Extract the [X, Y] coordinate from the center of the cell holding the provided text.  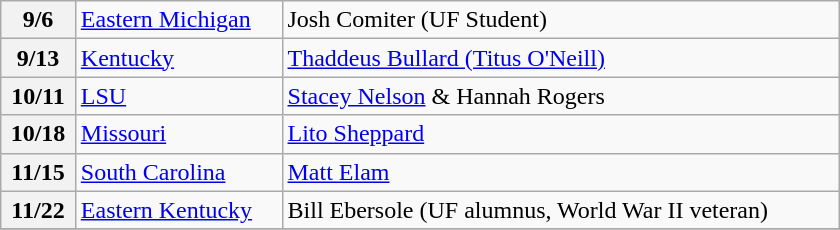
Stacey Nelson & Hannah Rogers [560, 96]
Josh Comiter (UF Student) [560, 20]
10/11 [38, 96]
Lito Sheppard [560, 134]
Matt Elam [560, 172]
Eastern Michigan [178, 20]
10/18 [38, 134]
South Carolina [178, 172]
9/6 [38, 20]
Kentucky [178, 58]
9/13 [38, 58]
11/22 [38, 210]
Bill Ebersole (UF alumnus, World War II veteran) [560, 210]
Thaddeus Bullard (Titus O'Neill) [560, 58]
11/15 [38, 172]
LSU [178, 96]
Missouri [178, 134]
Eastern Kentucky [178, 210]
